Find where the given text appears and provide that cell's center as [x, y] coordinate. 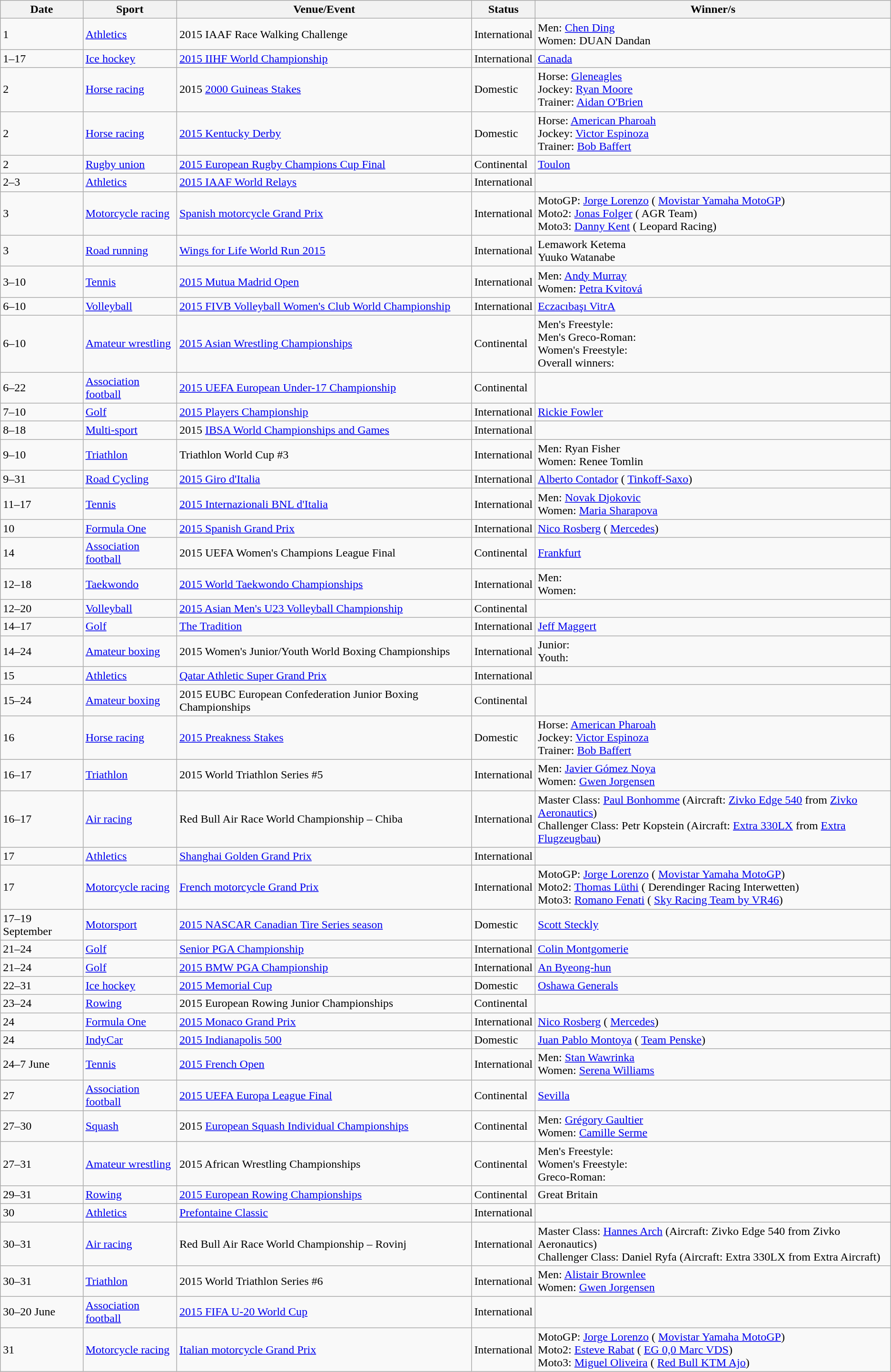
2015 IAAF Race Walking Challenge [324, 34]
Men's Freestyle: Men's Greco-Roman: Women's Freestyle: Overall winners: [713, 344]
31 [42, 1350]
2015 FIFA U-20 World Cup [324, 1312]
2015 Spanish Grand Prix [324, 528]
French motorcycle Grand Prix [324, 887]
Men: Women: [713, 584]
Prefontaine Classic [324, 1213]
2015 UEFA Europa League Final [324, 1095]
2015 UEFA Women's Champions League Final [324, 553]
2015 Giro d'Italia [324, 479]
2015 African Wrestling Championships [324, 1163]
Sevilla [713, 1095]
15–24 [42, 700]
Alberto Contador ( Tinkoff-Saxo) [713, 479]
Qatar Athletic Super Grand Prix [324, 676]
Date [42, 10]
2015 IIHF World Championship [324, 59]
Motorsport [129, 925]
Italian motorcycle Grand Prix [324, 1350]
12–18 [42, 584]
30–20 June [42, 1312]
2015 European Rowing Championships [324, 1194]
8–18 [42, 430]
2015 World Taekwondo Championships [324, 584]
MotoGP: Jorge Lorenzo ( Movistar Yamaha MotoGP)Moto2: Thomas Lüthi ( Derendinger Racing Interwetten)Moto3: Romano Fenati ( Sky Racing Team by VR46) [713, 887]
Status [504, 10]
11–17 [42, 504]
Horse: GleneaglesJockey: Ryan MooreTrainer: Aidan O'Brien [713, 89]
15 [42, 676]
2015 Mutua Madrid Open [324, 282]
An Byeong-hun [713, 967]
2015 FIVB Volleyball Women's Club World Championship [324, 306]
2015 European Rowing Junior Championships [324, 1004]
2015 Players Championship [324, 412]
2015 Asian Wrestling Championships [324, 344]
Spanish motorcycle Grand Prix [324, 213]
Sport [129, 10]
2015 Women's Junior/Youth World Boxing Championships [324, 651]
Red Bull Air Race World Championship – Rovinj [324, 1243]
2015 Memorial Cup [324, 985]
Juan Pablo Montoya ( Team Penske) [713, 1040]
Scott Steckly [713, 925]
23–24 [42, 1004]
Men: Grégory GaultierWomen: Camille Serme [713, 1126]
Colin Montgomerie [713, 949]
Red Bull Air Race World Championship – Chiba [324, 819]
2015 Internazionali BNL d'Italia [324, 504]
17–19 September [42, 925]
MotoGP: Jorge Lorenzo ( Movistar Yamaha MotoGP)Moto2: Esteve Rabat ( EG 0,0 Marc VDS)Moto3: Miguel Oliveira ( Red Bull KTM Ajo) [713, 1350]
Great Britain [713, 1194]
Rickie Fowler [713, 412]
Shanghai Golden Grand Prix [324, 856]
24–7 June [42, 1064]
9–31 [42, 479]
2–3 [42, 182]
MotoGP: Jorge Lorenzo ( Movistar Yamaha MotoGP)Moto2: Jonas Folger ( AGR Team)Moto3: Danny Kent ( Leopard Racing) [713, 213]
Venue/Event [324, 10]
1 [42, 34]
2015 BMW PGA Championship [324, 967]
2015 EUBC European Confederation Junior Boxing Championships [324, 700]
Triathlon World Cup #3 [324, 455]
27–30 [42, 1126]
Men: Novak DjokovicWomen: Maria Sharapova [713, 504]
30 [42, 1213]
2015 World Triathlon Series #5 [324, 775]
Wings for Life World Run 2015 [324, 250]
9–10 [42, 455]
27 [42, 1095]
2015 Preakness Stakes [324, 737]
Frankfurt [713, 553]
Men: Stan WawrinkaWomen: Serena Williams [713, 1064]
6–22 [42, 388]
1–17 [42, 59]
Eczacıbaşı VitrA [713, 306]
Junior: Youth: [713, 651]
Jeff Maggert [713, 626]
22–31 [42, 985]
14–17 [42, 626]
Lemawork Ketema Yuuko Watanabe [713, 250]
2015 Indianapolis 500 [324, 1040]
7–10 [42, 412]
Men's Freestyle: Women's Freestyle: Greco-Roman: [713, 1163]
Canada [713, 59]
2015 French Open [324, 1064]
Squash [129, 1126]
3–10 [42, 282]
2015 NASCAR Canadian Tire Series season [324, 925]
Toulon [713, 164]
2015 Asian Men's U23 Volleyball Championship [324, 608]
Men: Ryan FisherWomen: Renee Tomlin [713, 455]
2015 Kentucky Derby [324, 133]
2015 European Squash Individual Championships [324, 1126]
The Tradition [324, 626]
Oshawa Generals [713, 985]
14 [42, 553]
2015 IBSA World Championships and Games [324, 430]
12–20 [42, 608]
Men: Andy MurrayWomen: Petra Kvitová [713, 282]
2015 2000 Guineas Stakes [324, 89]
2015 UEFA European Under-17 Championship [324, 388]
Men: Javier Gómez NoyaWomen: Gwen Jorgensen [713, 775]
Road Cycling [129, 479]
Multi-sport [129, 430]
Men: Chen DingWomen: DUAN Dandan [713, 34]
14–24 [42, 651]
2015 Monaco Grand Prix [324, 1022]
Master Class: Hannes Arch (Aircraft: Zivko Edge 540 from Zivko Aeronautics) Challenger Class: Daniel Ryfa (Aircraft: Extra 330LX from Extra Aircraft) [713, 1243]
2015 World Triathlon Series #6 [324, 1282]
27–31 [42, 1163]
16 [42, 737]
Men: Alistair BrownleeWomen: Gwen Jorgensen [713, 1282]
2015 European Rugby Champions Cup Final [324, 164]
Senior PGA Championship [324, 949]
Rugby union [129, 164]
Road running [129, 250]
Taekwondo [129, 584]
10 [42, 528]
2015 IAAF World Relays [324, 182]
IndyCar [129, 1040]
29–31 [42, 1194]
Winner/s [713, 10]
